Capture the cell that displays the provided text and extract its (X, Y) central coordinate. 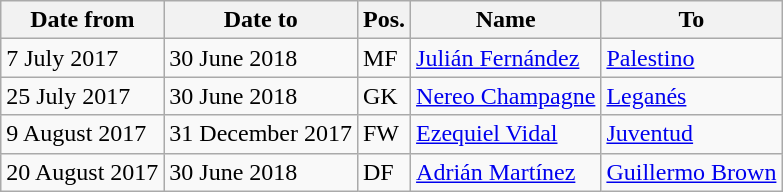
Ezequiel Vidal (506, 134)
DF (384, 172)
Adrián Martínez (506, 172)
Julián Fernández (506, 58)
FW (384, 134)
To (692, 20)
Nereo Champagne (506, 96)
9 August 2017 (82, 134)
Date from (82, 20)
Leganés (692, 96)
Guillermo Brown (692, 172)
GK (384, 96)
20 August 2017 (82, 172)
Name (506, 20)
25 July 2017 (82, 96)
Pos. (384, 20)
MF (384, 58)
31 December 2017 (261, 134)
Palestino (692, 58)
Date to (261, 20)
7 July 2017 (82, 58)
Juventud (692, 134)
